From the cell containing the given text, extract its center point as [x, y] coordinate. 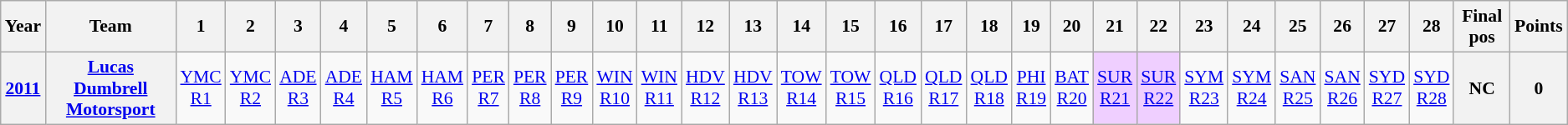
YMC R1 [201, 88]
0 [1539, 88]
3 [298, 27]
SYM R23 [1204, 88]
SAN R26 [1341, 88]
23 [1204, 27]
TOW R15 [851, 88]
22 [1158, 27]
2011 [23, 88]
SUR R21 [1115, 88]
19 [1031, 27]
7 [488, 27]
Lucas Dumbrell Motorsport [110, 88]
ADE R3 [298, 88]
BAT R20 [1072, 88]
28 [1432, 27]
18 [989, 27]
PHI R19 [1031, 88]
SYD R27 [1387, 88]
Team [110, 27]
QLD R16 [898, 88]
SAN R25 [1298, 88]
21 [1115, 27]
Points [1539, 27]
QLD R17 [943, 88]
HDV R13 [753, 88]
20 [1072, 27]
14 [801, 27]
4 [344, 27]
1 [201, 27]
PER R7 [488, 88]
6 [443, 27]
Final pos [1482, 27]
Year [23, 27]
27 [1387, 27]
9 [572, 27]
HAM R6 [443, 88]
10 [614, 27]
PER R8 [530, 88]
ADE R4 [344, 88]
SUR R22 [1158, 88]
TOW R14 [801, 88]
15 [851, 27]
13 [753, 27]
PER R9 [572, 88]
HDV R12 [706, 88]
SYD R28 [1432, 88]
26 [1341, 27]
SYM R24 [1251, 88]
5 [391, 27]
25 [1298, 27]
YMC R2 [251, 88]
8 [530, 27]
QLD R18 [989, 88]
12 [706, 27]
WIN R11 [659, 88]
NC [1482, 88]
17 [943, 27]
16 [898, 27]
11 [659, 27]
HAM R5 [391, 88]
24 [1251, 27]
WIN R10 [614, 88]
2 [251, 27]
